Capture the cell that displays the provided text and extract its (x, y) central coordinate. 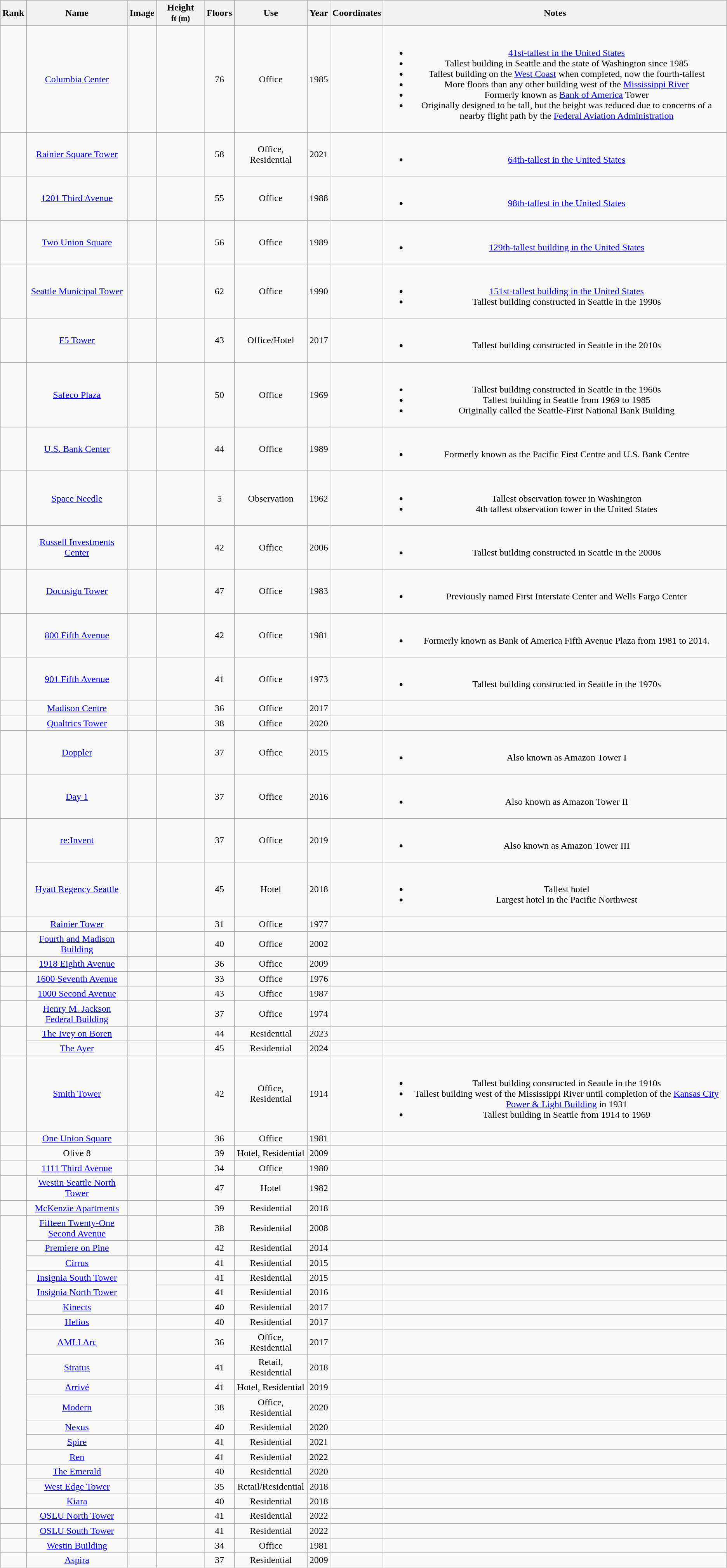
Day 1 (77, 797)
Henry M. Jackson Federal Building (77, 1013)
Image (142, 13)
AMLI Arc (77, 1342)
1980 (318, 1168)
33 (219, 979)
800 Fifth Avenue (77, 635)
2023 (318, 1033)
2006 (318, 547)
Westin Building (77, 1545)
1983 (318, 591)
Also known as Amazon Tower III (555, 840)
1000 Second Avenue (77, 993)
Use (271, 13)
Retail, Residential (271, 1367)
1973 (318, 679)
Doppler (77, 752)
31 (219, 924)
Coordinates (357, 13)
OSLU South Tower (77, 1531)
1990 (318, 291)
Formerly known as Bank of America Fifth Avenue Plaza from 1981 to 2014. (555, 635)
Spire (77, 1442)
Insignia North Tower (77, 1292)
98th-tallest in the United States (555, 198)
Rank (13, 13)
Tallest observation tower in Washington4th tallest observation tower in the United States (555, 498)
62 (219, 291)
Columbia Center (77, 79)
1969 (318, 394)
F5 Tower (77, 340)
Cirrus (77, 1263)
2002 (318, 944)
Previously named First Interstate Center and Wells Fargo Center (555, 591)
Kiara (77, 1501)
One Union Square (77, 1139)
1914 (318, 1094)
Rainier Square Tower (77, 155)
2008 (318, 1228)
1600 Seventh Avenue (77, 979)
Westin Seattle North Tower (77, 1188)
West Edge Tower (77, 1486)
1918 Eighth Avenue (77, 964)
Fourth and Madison Building (77, 944)
U.S. Bank Center (77, 449)
Madison Centre (77, 708)
1976 (318, 979)
Safeco Plaza (77, 394)
Rainier Tower (77, 924)
Formerly known as the Pacific First Centre and U.S. Bank Centre (555, 449)
Notes (555, 13)
Qualtrics Tower (77, 723)
Seattle Municipal Tower (77, 291)
Tallest hotelLargest hotel in the Pacific Northwest (555, 889)
Docusign Tower (77, 591)
Also known as Amazon Tower II (555, 797)
Nexus (77, 1427)
Hyatt Regency Seattle (77, 889)
1982 (318, 1188)
McKenzie Apartments (77, 1208)
Two Union Square (77, 242)
The Ivey on Boren (77, 1033)
Retail/Residential (271, 1486)
Heightft (m) (181, 13)
5 (219, 498)
Tallest building constructed in Seattle in the 2010s (555, 340)
Tallest building constructed in Seattle in the 1970s (555, 679)
Also known as Amazon Tower I (555, 752)
OSLU North Tower (77, 1516)
76 (219, 79)
Aspira (77, 1560)
Helios (77, 1322)
56 (219, 242)
1985 (318, 79)
Arrivé (77, 1387)
1962 (318, 498)
1111 Third Avenue (77, 1168)
Observation (271, 498)
129th-tallest building in the United States (555, 242)
1988 (318, 198)
151st-tallest building in the United StatesTallest building constructed in Seattle in the 1990s (555, 291)
Name (77, 13)
Ren (77, 1457)
Stratus (77, 1367)
The Ayer (77, 1048)
Floors (219, 13)
The Emerald (77, 1472)
Smith Tower (77, 1094)
901 Fifth Avenue (77, 679)
2024 (318, 1048)
58 (219, 155)
Modern (77, 1407)
Office/Hotel (271, 340)
1987 (318, 993)
Insignia South Tower (77, 1278)
Fifteen Twenty-One Second Avenue (77, 1228)
Tallest building constructed in Seattle in the 2000s (555, 547)
1977 (318, 924)
1201 Third Avenue (77, 198)
64th-tallest in the United States (555, 155)
Kinects (77, 1307)
2014 (318, 1248)
50 (219, 394)
Russell Investments Center (77, 547)
Premiere on Pine (77, 1248)
Year (318, 13)
1974 (318, 1013)
55 (219, 198)
35 (219, 1486)
Space Needle (77, 498)
re:Invent (77, 840)
Olive 8 (77, 1153)
